Identify which cell holds the provided text, then report its [x, y] central coordinate. 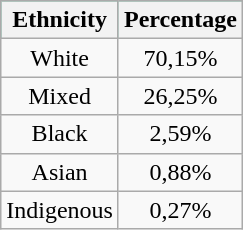
Indigenous [60, 210]
0,27% [180, 210]
Percentage [180, 20]
2,59% [180, 134]
White [60, 58]
70,15% [180, 58]
Black [60, 134]
Mixed [60, 96]
26,25% [180, 96]
Ethnicity [60, 20]
0,88% [180, 172]
Asian [60, 172]
